Pinpoint the cell where the given text exists, returning its (x, y) midpoint coordinate. 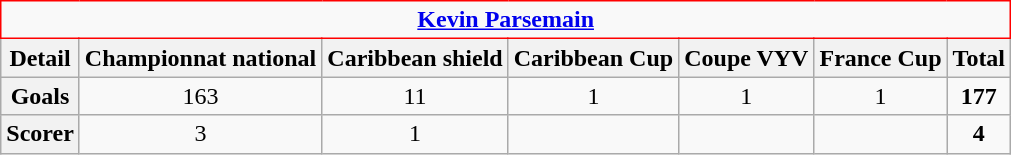
Coupe VYV (746, 58)
Total (979, 58)
163 (200, 96)
3 (200, 134)
Detail (40, 58)
Kevin Parsemain (506, 20)
Caribbean Cup (593, 58)
Goals (40, 96)
177 (979, 96)
Scorer (40, 134)
4 (979, 134)
Caribbean shield (415, 58)
Championnat national (200, 58)
France Cup (880, 58)
11 (415, 96)
